Return the [x, y] coordinate for the center point of the cell that contains the specified text.  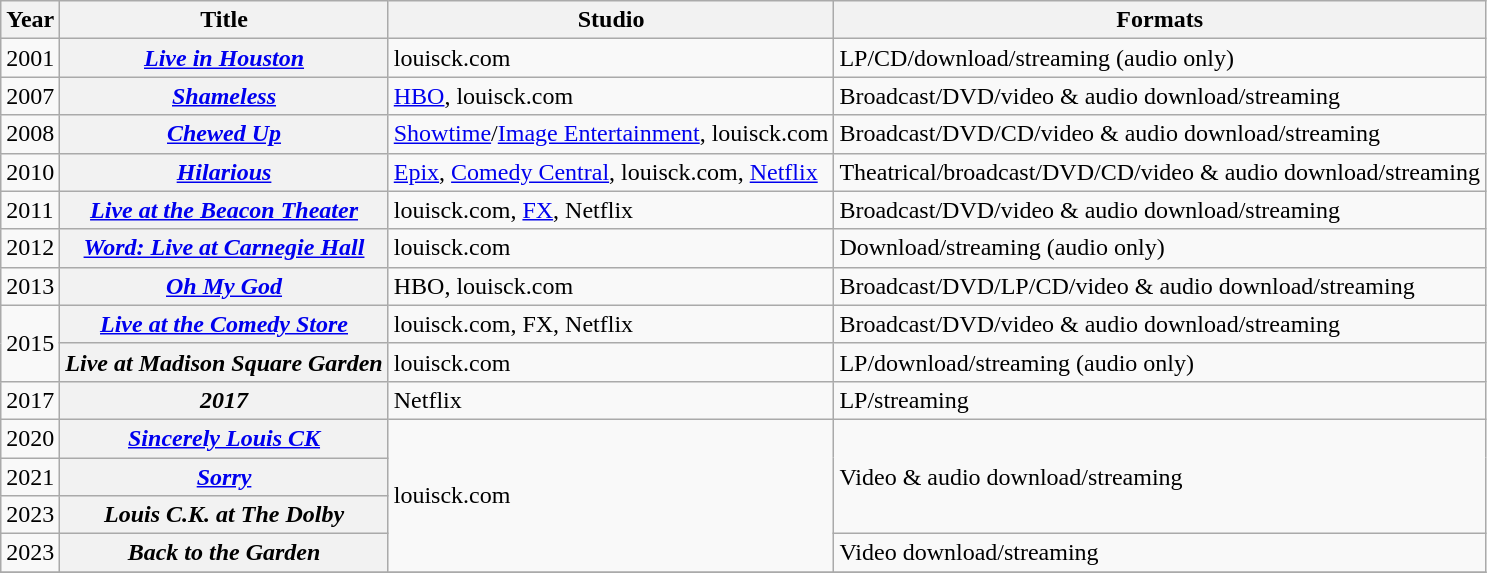
Louis C.K. at The Dolby [224, 515]
Sincerely Louis CK [224, 438]
Back to the Garden [224, 553]
Word: Live at Carnegie Hall [224, 248]
2015 [30, 343]
Chewed Up [224, 134]
Shameless [224, 96]
Sorry [224, 477]
Epix, Comedy Central, louisck.com, Netflix [611, 172]
Live at the Beacon Theater [224, 210]
Showtime/Image Entertainment, louisck.com [611, 134]
Video & audio download/streaming [1160, 476]
LP/download/streaming (audio only) [1160, 362]
2010 [30, 172]
Broadcast/DVD/LP/CD/video & audio download/streaming [1160, 286]
Download/streaming (audio only) [1160, 248]
Netflix [611, 400]
Studio [611, 20]
Title [224, 20]
Theatrical/broadcast/DVD/CD/video & audio download/streaming [1160, 172]
Broadcast/DVD/CD/video & audio download/streaming [1160, 134]
Year [30, 20]
Hilarious [224, 172]
Oh My God [224, 286]
2013 [30, 286]
Live in Houston [224, 58]
2007 [30, 96]
2001 [30, 58]
2021 [30, 477]
LP/CD/download/streaming (audio only) [1160, 58]
LP/streaming [1160, 400]
2008 [30, 134]
Formats [1160, 20]
Live at the Comedy Store [224, 324]
2020 [30, 438]
Live at Madison Square Garden [224, 362]
2011 [30, 210]
2012 [30, 248]
Video download/streaming [1160, 553]
